For the text-containing cell, return its midpoint in [X, Y] coordinate format. 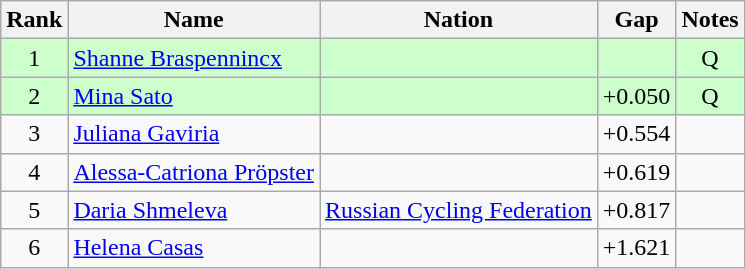
Shanne Braspennincx [194, 58]
Mina Sato [194, 96]
Rank [34, 20]
3 [34, 134]
Name [194, 20]
Daria Shmeleva [194, 210]
4 [34, 172]
6 [34, 248]
Notes [710, 20]
Nation [459, 20]
5 [34, 210]
Gap [636, 20]
+0.050 [636, 96]
+0.619 [636, 172]
2 [34, 96]
+0.554 [636, 134]
Alessa-Catriona Pröpster [194, 172]
Juliana Gaviria [194, 134]
Helena Casas [194, 248]
+1.621 [636, 248]
Russian Cycling Federation [459, 210]
1 [34, 58]
+0.817 [636, 210]
